For the text-containing cell, return its midpoint in [X, Y] coordinate format. 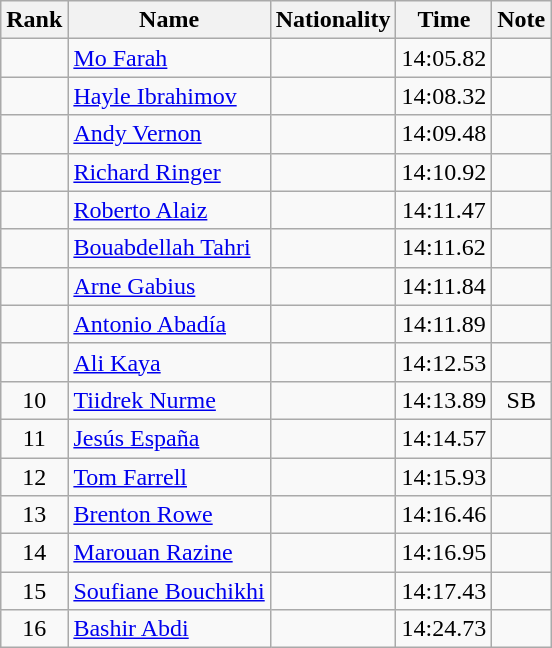
14:12.53 [444, 362]
Hayle Ibrahimov [169, 96]
14:10.92 [444, 172]
13 [34, 515]
16 [34, 629]
14:05.82 [444, 58]
10 [34, 400]
Time [444, 20]
Rank [34, 20]
Arne Gabius [169, 286]
Nationality [333, 20]
Roberto Alaiz [169, 210]
Andy Vernon [169, 134]
Ali Kaya [169, 362]
14:24.73 [444, 629]
14:11.62 [444, 248]
14:16.46 [444, 515]
14:11.84 [444, 286]
14:14.57 [444, 438]
14:16.95 [444, 553]
Bouabdellah Tahri [169, 248]
Jesús España [169, 438]
Soufiane Bouchikhi [169, 591]
14:15.93 [444, 477]
Richard Ringer [169, 172]
Mo Farah [169, 58]
Note [522, 20]
Marouan Razine [169, 553]
SB [522, 400]
Antonio Abadía [169, 324]
14:17.43 [444, 591]
11 [34, 438]
14:13.89 [444, 400]
Name [169, 20]
Brenton Rowe [169, 515]
Bashir Abdi [169, 629]
14:11.89 [444, 324]
14:09.48 [444, 134]
14 [34, 553]
12 [34, 477]
14:11.47 [444, 210]
15 [34, 591]
Tom Farrell [169, 477]
14:08.32 [444, 96]
Tiidrek Nurme [169, 400]
